Find where the given text appears and provide that cell's center as [x, y] coordinate. 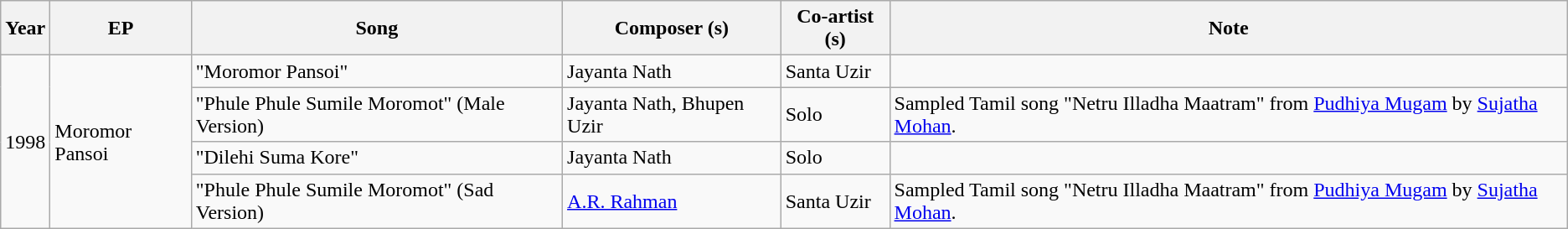
"Dilehi Suma Kore" [377, 158]
"Moromor Pansoi" [377, 71]
Moromor Pansoi [121, 142]
EP [121, 29]
Jayanta Nath, Bhupen Uzir [672, 114]
Co-artist (s) [835, 29]
"Phule Phule Sumile Moromot" (Sad Version) [377, 201]
Note [1228, 29]
Song [377, 29]
Composer (s) [672, 29]
1998 [25, 142]
Year [25, 29]
A.R. Rahman [672, 201]
"Phule Phule Sumile Moromot" (Male Version) [377, 114]
